Return (x, y) of the center of cell containing provided text 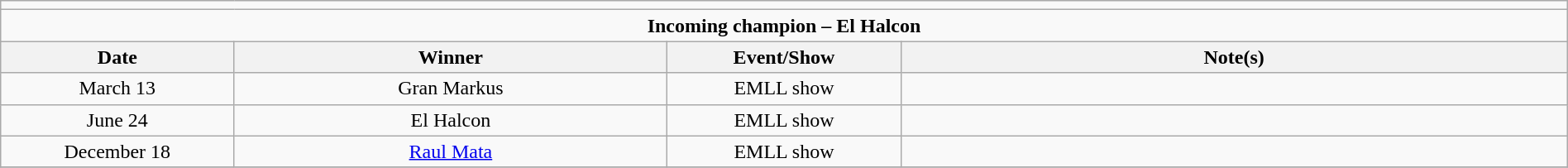
Event/Show (784, 57)
Winner (451, 57)
December 18 (117, 151)
Note(s) (1234, 57)
March 13 (117, 89)
June 24 (117, 120)
Incoming champion – El Halcon (784, 26)
Date (117, 57)
Raul Mata (451, 151)
Gran Markus (451, 89)
El Halcon (451, 120)
